Capture the cell that displays the provided text and extract its (x, y) central coordinate. 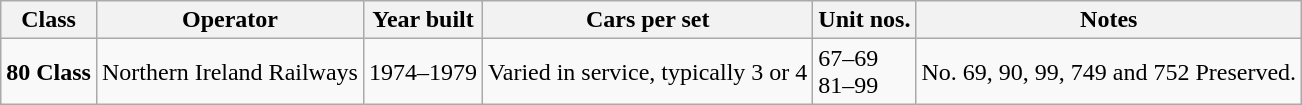
1974–1979 (422, 72)
Cars per set (648, 20)
67–6981–99 (864, 72)
Notes (1109, 20)
Year built (422, 20)
Varied in service, typically 3 or 4 (648, 72)
Class (49, 20)
Northern Ireland Railways (230, 72)
No. 69, 90, 99, 749 and 752 Preserved. (1109, 72)
Unit nos. (864, 20)
Operator (230, 20)
80 Class (49, 72)
